Provide the (x, y) coordinate of the cell's center where the given text is located.  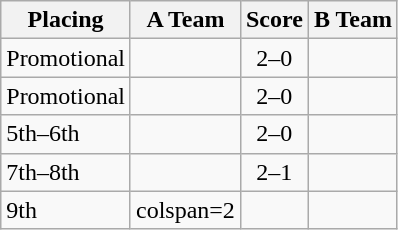
Placing (66, 20)
A Team (185, 20)
B Team (352, 20)
9th (66, 210)
2–1 (274, 172)
5th–6th (66, 134)
colspan=2 (185, 210)
7th–8th (66, 172)
Score (274, 20)
